Extract the (x, y) coordinate from the center of the cell holding the provided text.  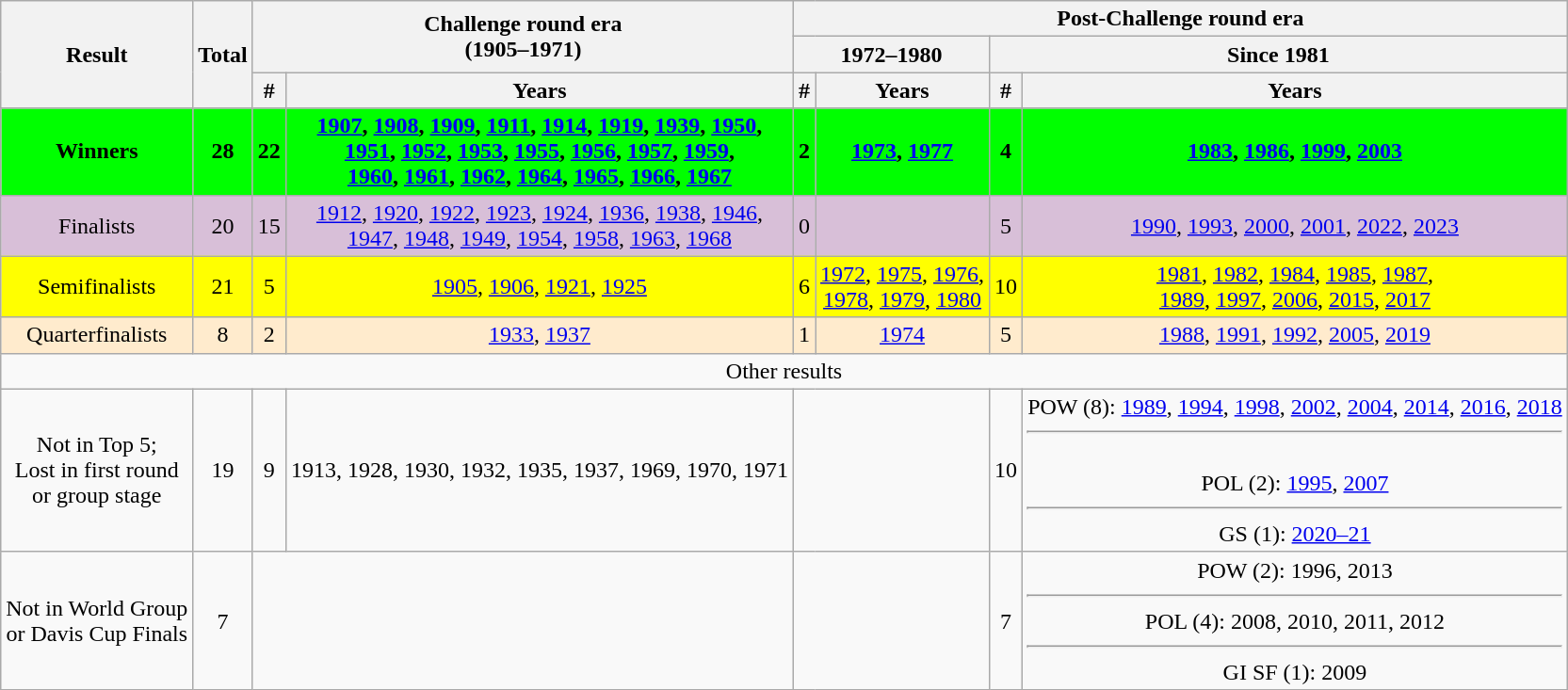
1933, 1937 (539, 335)
Semifinalists (97, 286)
1983, 1986, 1999, 2003 (1296, 152)
Quarterfinalists (97, 335)
4 (1006, 152)
Result (97, 55)
1981, 1982, 1984, 1985, 1987, 1989, 1997, 2006, 2015, 2017 (1296, 286)
1974 (902, 335)
20 (223, 226)
1972–1980 (891, 55)
1 (804, 335)
1988, 1991, 1992, 2005, 2019 (1296, 335)
POW (8): 1989, 1994, 1998, 2002, 2004, 2014, 2016, 2018POL (2): 1995, 2007 GS (1): 2020–21 (1296, 471)
Challenge round era (1905–1971) (523, 37)
1912, 1920, 1922, 1923, 1924, 1936, 1938, 1946,1947, 1948, 1949, 1954, 1958, 1963, 1968 (539, 226)
0 (804, 226)
21 (223, 286)
1972, 1975, 1976, 1978, 1979, 1980 (902, 286)
1907, 1908, 1909, 1911, 1914, 1919, 1939, 1950, 1951, 1952, 1953, 1955, 1956, 1957, 1959, 1960, 1961, 1962, 1964, 1965, 1966, 1967 (539, 152)
15 (269, 226)
1973, 1977 (902, 152)
19 (223, 471)
Total (223, 55)
22 (269, 152)
Since 1981 (1279, 55)
Finalists (97, 226)
Not in Top 5; Lost in first round or group stage (97, 471)
1905, 1906, 1921, 1925 (539, 286)
1913, 1928, 1930, 1932, 1935, 1937, 1969, 1970, 1971 (539, 471)
Other results (784, 371)
Post-Challenge round era (1180, 19)
Not in World Group or Davis Cup Finals (97, 620)
POW (2): 1996, 2013 POL (4): 2008, 2010, 2011, 2012 GI SF (1): 2009 (1296, 620)
8 (223, 335)
1990, 1993, 2000, 2001, 2022, 2023 (1296, 226)
Winners (97, 152)
28 (223, 152)
9 (269, 471)
6 (804, 286)
